Capture the cell that displays the provided text and extract its (x, y) central coordinate. 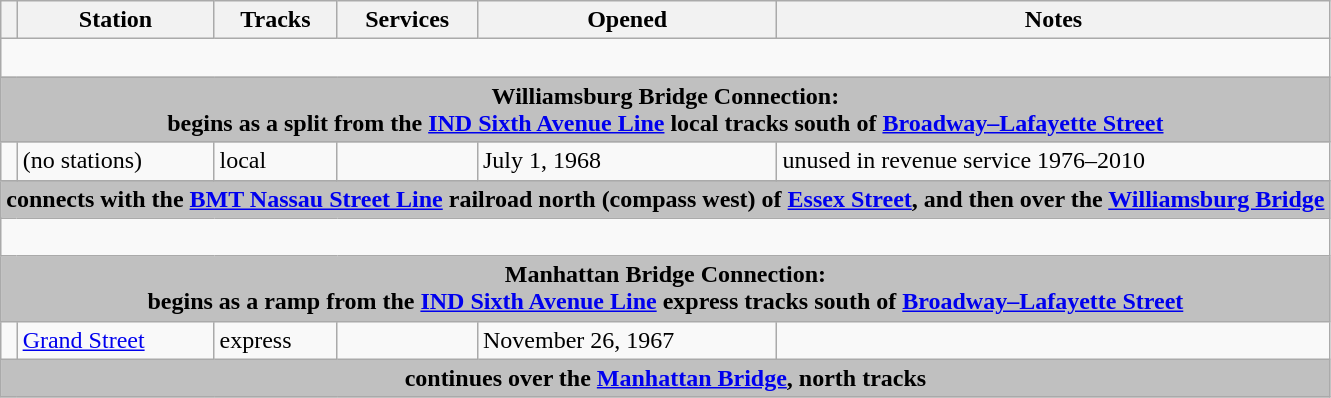
(no stations) (116, 161)
Williamsburg Bridge Connection:begins as a split from the IND Sixth Avenue Line local tracks south of Broadway–Lafayette Street (666, 110)
continues over the Manhattan Bridge, north tracks (666, 378)
Station (116, 20)
Notes (1054, 20)
local (276, 161)
Services (408, 20)
Manhattan Bridge Connection:begins as a ramp from the IND Sixth Avenue Line express tracks south of Broadway–Lafayette Street (666, 288)
July 1, 1968 (626, 161)
Opened (626, 20)
November 26, 1967 (626, 340)
Grand Street (116, 340)
unused in revenue service 1976–2010 (1054, 161)
Tracks (276, 20)
connects with the BMT Nassau Street Line railroad north (compass west) of Essex Street, and then over the Williamsburg Bridge (666, 199)
express (276, 340)
